Return the [x, y] coordinate for the center point of the cell that contains the specified text.  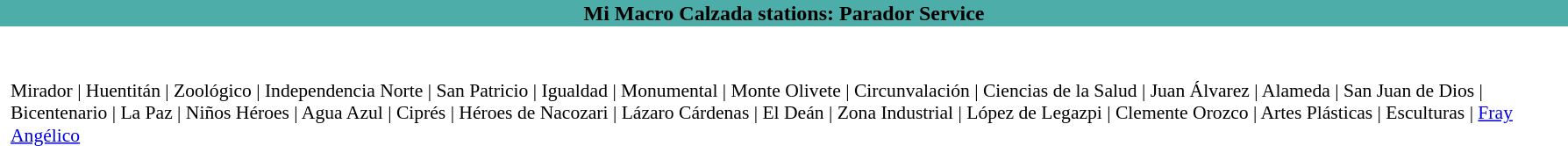
Mi Macro Calzada stations: Parador Service [784, 13]
